Capture the cell that displays the provided text and extract its (x, y) central coordinate. 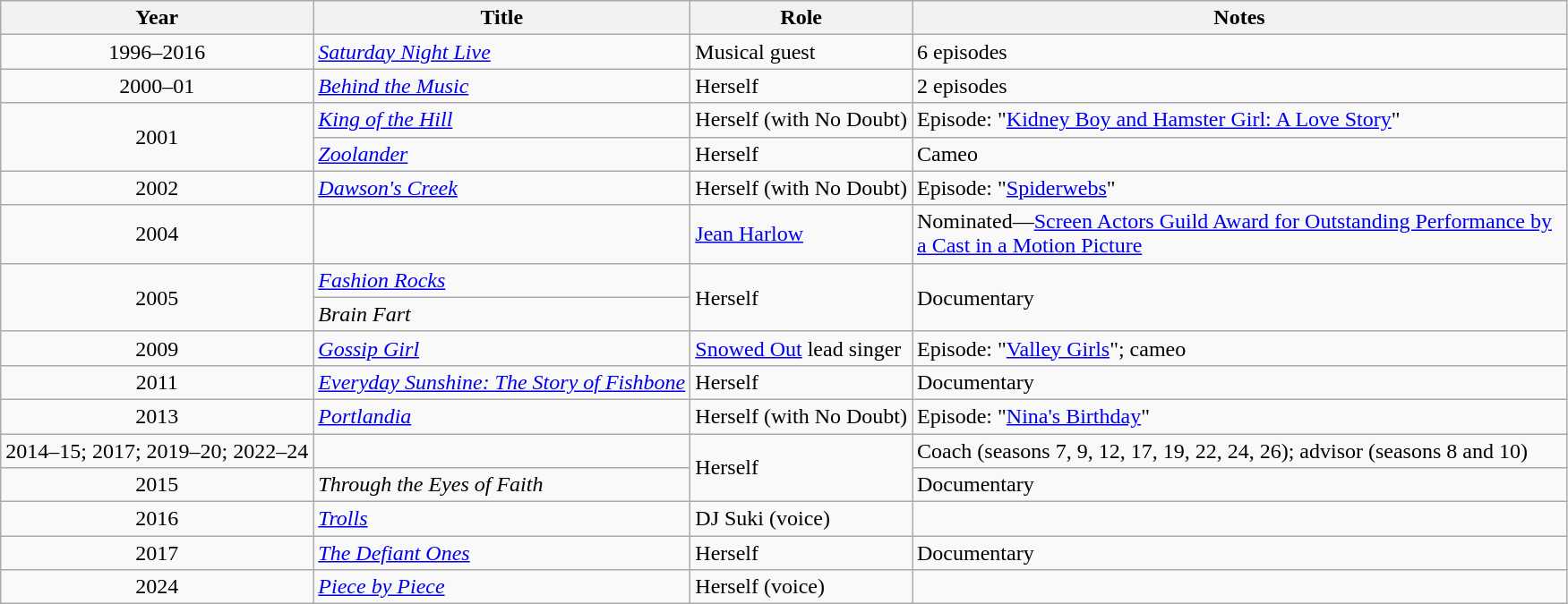
2011 (158, 382)
Musical guest (801, 52)
Role (801, 18)
King of the Hill (501, 120)
6 episodes (1239, 52)
Coach (seasons 7, 9, 12, 17, 19, 22, 24, 26); advisor (seasons 8 and 10) (1239, 450)
2014–15; 2017; 2019–20; 2022–24 (158, 450)
Title (501, 18)
Notes (1239, 18)
Gossip Girl (501, 348)
Episode: "Spiderwebs" (1239, 188)
2005 (158, 297)
Brain Fart (501, 314)
The Defiant Ones (501, 553)
Portlandia (501, 416)
Snowed Out lead singer (801, 348)
Piece by Piece (501, 587)
2016 (158, 519)
Episode: "Nina's Birthday" (1239, 416)
2 episodes (1239, 86)
Jean Harlow (801, 234)
2013 (158, 416)
2001 (158, 137)
Fashion Rocks (501, 280)
Episode: "Kidney Boy and Hamster Girl: A Love Story" (1239, 120)
DJ Suki (voice) (801, 519)
Herself (voice) (801, 587)
Dawson's Creek (501, 188)
2004 (158, 234)
2017 (158, 553)
Trolls (501, 519)
2015 (158, 485)
Nominated—Screen Actors Guild Award for Outstanding Performance by a Cast in a Motion Picture (1239, 234)
2024 (158, 587)
Behind the Music (501, 86)
Year (158, 18)
Episode: "Valley Girls"; cameo (1239, 348)
2002 (158, 188)
Saturday Night Live (501, 52)
2009 (158, 348)
2000–01 (158, 86)
1996–2016 (158, 52)
Zoolander (501, 154)
Through the Eyes of Faith (501, 485)
Cameo (1239, 154)
Everyday Sunshine: The Story of Fishbone (501, 382)
